Locate the cell with the specified text and output its [x, y] center coordinate. 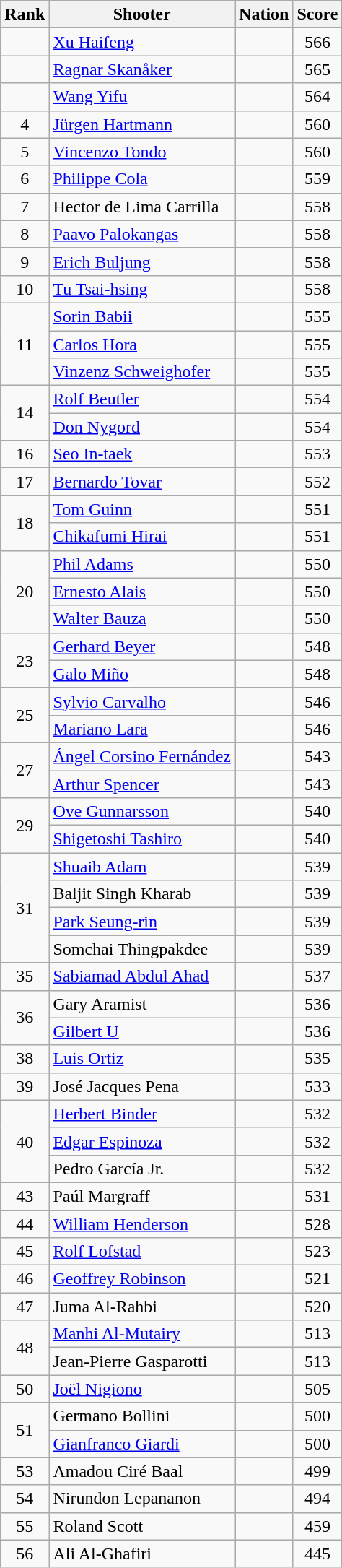
Ángel Corsino Fernández [142, 756]
505 [317, 1389]
47 [25, 1307]
Gilbert U [142, 1031]
Philippe Cola [142, 179]
23 [25, 660]
5 [25, 152]
Geoffrey Robinson [142, 1279]
521 [317, 1279]
Walter Bauza [142, 619]
Don Nygord [142, 427]
10 [25, 289]
523 [317, 1252]
11 [25, 344]
Jürgen Hartmann [142, 124]
494 [317, 1499]
445 [317, 1554]
Rolf Beutler [142, 399]
Juma Al-Rahbi [142, 1307]
Rank [25, 14]
535 [317, 1059]
Score [317, 14]
38 [25, 1059]
Joël Nigiono [142, 1389]
Mariano Lara [142, 729]
552 [317, 482]
Seo In-taek [142, 454]
Bernardo Tovar [142, 482]
16 [25, 454]
566 [317, 42]
46 [25, 1279]
Edgar Espinoza [142, 1141]
Herbert Binder [142, 1114]
Sylvio Carvalho [142, 701]
537 [317, 976]
29 [25, 826]
Ali Al-Ghafiri [142, 1554]
Shooter [142, 14]
Tom Guinn [142, 509]
51 [25, 1430]
Shigetoshi Tashiro [142, 839]
20 [25, 592]
Phil Adams [142, 564]
56 [25, 1554]
565 [317, 69]
Sorin Babii [142, 316]
Ove Gunnarsson [142, 812]
27 [25, 770]
José Jacques Pena [142, 1086]
Rolf Lofstad [142, 1252]
45 [25, 1252]
Baljit Singh Kharab [142, 894]
Jean-Pierre Gasparotti [142, 1361]
Hector de Lima Carrilla [142, 207]
43 [25, 1196]
Galo Miño [142, 674]
17 [25, 482]
Arthur Spencer [142, 784]
Gary Aramist [142, 1004]
7 [25, 207]
4 [25, 124]
Sabiamad Abdul Ahad [142, 976]
Paúl Margraff [142, 1196]
Roland Scott [142, 1526]
Somchai Thingpakdee [142, 949]
Carlos Hora [142, 345]
Chikafumi Hirai [142, 537]
564 [317, 97]
35 [25, 976]
Pedro García Jr. [142, 1169]
55 [25, 1526]
40 [25, 1141]
31 [25, 908]
Vinzenz Schweighofer [142, 372]
Gianfranco Giardi [142, 1444]
50 [25, 1389]
Tu Tsai-hsing [142, 289]
Amadou Ciré Baal [142, 1471]
Nirundon Lepananon [142, 1499]
36 [25, 1018]
53 [25, 1471]
44 [25, 1224]
Xu Haifeng [142, 42]
Nation [264, 14]
Gerhard Beyer [142, 646]
Erich Buljung [142, 261]
520 [317, 1307]
559 [317, 179]
14 [25, 413]
William Henderson [142, 1224]
Ernesto Alais [142, 592]
533 [317, 1086]
553 [317, 454]
54 [25, 1499]
499 [317, 1471]
25 [25, 715]
Park Seung-rin [142, 922]
8 [25, 234]
9 [25, 261]
Luis Ortiz [142, 1059]
Vincenzo Tondo [142, 152]
Manhi Al-Mutairy [142, 1334]
459 [317, 1526]
531 [317, 1196]
6 [25, 179]
528 [317, 1224]
Shuaib Adam [142, 867]
Paavo Palokangas [142, 234]
Ragnar Skanåker [142, 69]
Germano Bollini [142, 1416]
Wang Yifu [142, 97]
48 [25, 1348]
39 [25, 1086]
18 [25, 523]
